Provide the (X, Y) coordinate of the cell's center where the given text is located.  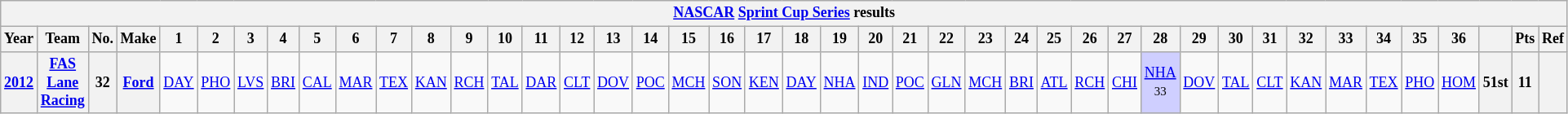
DAR (542, 82)
31 (1269, 39)
IND (876, 82)
Ford (139, 82)
9 (469, 39)
33 (1346, 39)
Year (20, 39)
21 (910, 39)
FAS Lane Racing (62, 82)
GLN (946, 82)
13 (613, 39)
CHI (1125, 82)
51st (1495, 82)
35 (1420, 39)
Ref (1553, 39)
HOM (1459, 82)
34 (1384, 39)
14 (650, 39)
3 (251, 39)
2 (215, 39)
25 (1054, 39)
16 (728, 39)
27 (1125, 39)
12 (578, 39)
No. (103, 39)
NHA33 (1160, 82)
26 (1090, 39)
2012 (20, 82)
Pts (1526, 39)
36 (1459, 39)
7 (394, 39)
Team (62, 39)
4 (284, 39)
LVS (251, 82)
1 (179, 39)
6 (356, 39)
SON (728, 82)
24 (1021, 39)
Make (139, 39)
ATL (1054, 82)
18 (801, 39)
CAL (317, 82)
10 (505, 39)
NASCAR Sprint Cup Series results (785, 13)
20 (876, 39)
23 (986, 39)
29 (1199, 39)
KEN (764, 82)
17 (764, 39)
28 (1160, 39)
19 (839, 39)
30 (1236, 39)
5 (317, 39)
15 (689, 39)
8 (431, 39)
NHA (839, 82)
22 (946, 39)
